Find where the given text appears and provide that cell's center as (X, Y) coordinate. 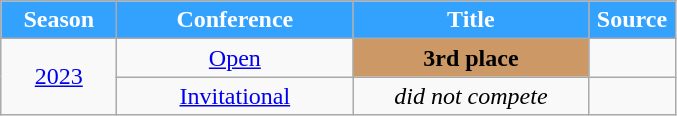
Open (235, 58)
Source (632, 20)
2023 (59, 77)
Conference (235, 20)
Season (59, 20)
did not compete (471, 96)
Title (471, 20)
Invitational (235, 96)
3rd place (471, 58)
